For the text-containing cell, return its midpoint in (X, Y) coordinate format. 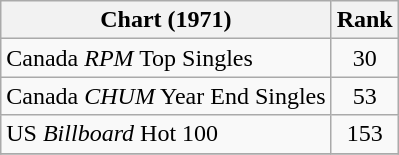
Canada CHUM Year End Singles (166, 96)
153 (364, 134)
Rank (364, 20)
30 (364, 58)
53 (364, 96)
Canada RPM Top Singles (166, 58)
US Billboard Hot 100 (166, 134)
Chart (1971) (166, 20)
